Determine the [X, Y] coordinate at the center of the cell enclosing the given text.  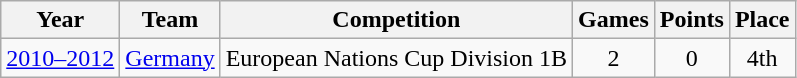
Team [170, 20]
Points [692, 20]
Games [614, 20]
4th [762, 58]
0 [692, 58]
Year [60, 20]
European Nations Cup Division 1B [396, 58]
Place [762, 20]
Germany [170, 58]
2010–2012 [60, 58]
Competition [396, 20]
2 [614, 58]
